For the text-containing cell, return its midpoint in (X, Y) coordinate format. 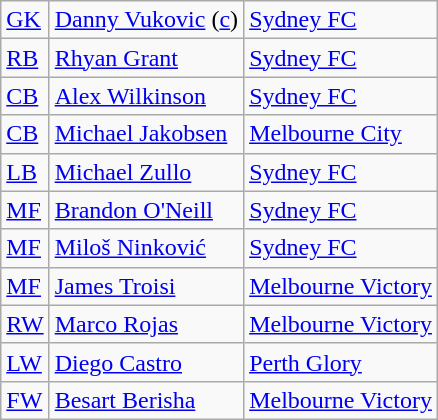
LB (25, 172)
Alex Wilkinson (146, 96)
Marco Rojas (146, 324)
Melbourne City (341, 134)
RW (25, 324)
Perth Glory (341, 362)
GK (25, 20)
Brandon O'Neill (146, 210)
Miloš Ninković (146, 248)
FW (25, 400)
Danny Vukovic (c) (146, 20)
James Troisi (146, 286)
LW (25, 362)
Michael Zullo (146, 172)
Diego Castro (146, 362)
RB (25, 58)
Besart Berisha (146, 400)
Michael Jakobsen (146, 134)
Rhyan Grant (146, 58)
